Determine the [x, y] coordinate at the center of the cell enclosing the given text.  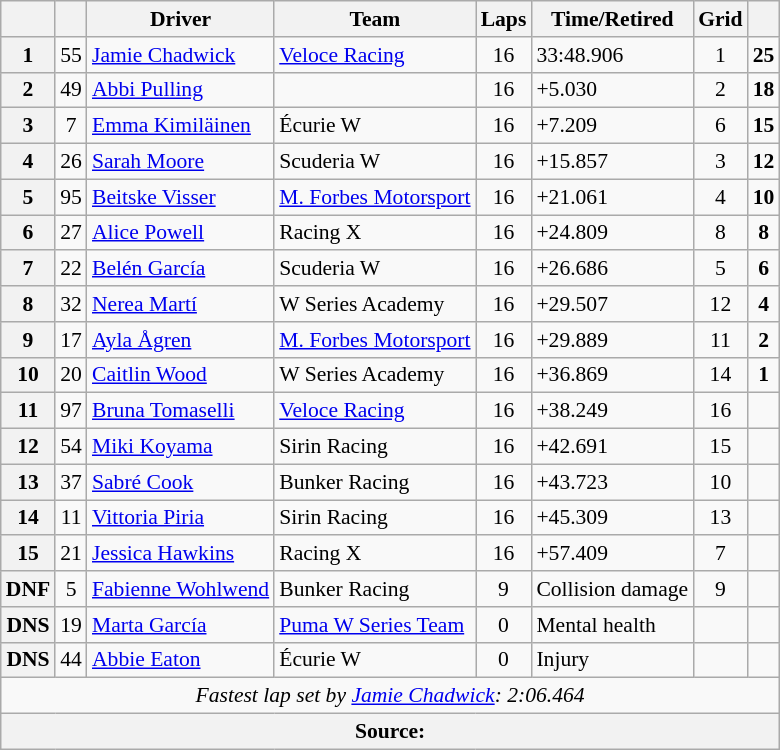
+24.809 [612, 233]
+29.507 [612, 304]
Jamie Chadwick [180, 55]
Fabienne Wohlwend [180, 589]
+26.686 [612, 269]
Marta García [180, 625]
17 [71, 340]
26 [71, 162]
Nerea Martí [180, 304]
Mental health [612, 625]
Jessica Hawkins [180, 554]
33:48.906 [612, 55]
Ayla Ågren [180, 340]
+15.857 [612, 162]
49 [71, 90]
27 [71, 233]
Belén García [180, 269]
Alice Powell [180, 233]
Fastest lap set by Jamie Chadwick: 2:06.464 [390, 696]
Emma Kimiläinen [180, 126]
+7.209 [612, 126]
Source: [390, 732]
Miki Koyama [180, 447]
20 [71, 375]
Caitlin Wood [180, 375]
+21.061 [612, 197]
22 [71, 269]
+43.723 [612, 482]
+38.249 [612, 411]
55 [71, 55]
Vittoria Piria [180, 518]
25 [764, 55]
+5.030 [612, 90]
95 [71, 197]
Bruna Tomaselli [180, 411]
54 [71, 447]
+36.869 [612, 375]
21 [71, 554]
Abbi Pulling [180, 90]
Injury [612, 660]
Sabré Cook [180, 482]
Beitske Visser [180, 197]
Sarah Moore [180, 162]
Puma W Series Team [374, 625]
44 [71, 660]
19 [71, 625]
+45.309 [612, 518]
Driver [180, 19]
37 [71, 482]
Abbie Eaton [180, 660]
+29.889 [612, 340]
Grid [720, 19]
+42.691 [612, 447]
Laps [504, 19]
97 [71, 411]
Collision damage [612, 589]
32 [71, 304]
DNF [28, 589]
Time/Retired [612, 19]
18 [764, 90]
Team [374, 19]
+57.409 [612, 554]
